Identify which cell holds the provided text, then report its [x, y] central coordinate. 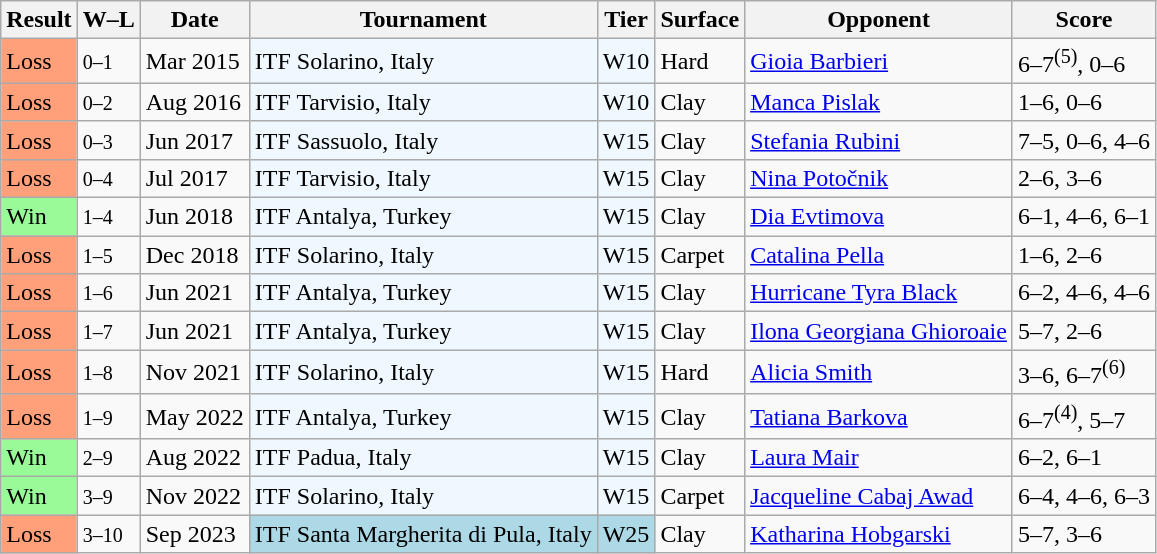
1–8 [108, 372]
6–1, 4–6, 6–1 [1084, 217]
7–5, 0–6, 4–6 [1084, 140]
2–6, 3–6 [1084, 178]
Laura Mair [879, 458]
6–7(5), 0–6 [1084, 62]
Nina Potočnik [879, 178]
Mar 2015 [194, 62]
Jacqueline Cabaj Awad [879, 496]
Catalina Pella [879, 255]
1–6 [108, 293]
Jun 2017 [194, 140]
Sep 2023 [194, 534]
Katharina Hobgarski [879, 534]
1–4 [108, 217]
Nov 2021 [194, 372]
Date [194, 20]
6–2, 6–1 [1084, 458]
Dec 2018 [194, 255]
Surface [700, 20]
0–2 [108, 102]
W25 [626, 534]
ITF Padua, Italy [423, 458]
1–5 [108, 255]
1–7 [108, 331]
Result [39, 20]
0–4 [108, 178]
5–7, 2–6 [1084, 331]
Aug 2016 [194, 102]
6–7(4), 5–7 [1084, 416]
Manca Pislak [879, 102]
Alicia Smith [879, 372]
Stefania Rubini [879, 140]
0–1 [108, 62]
3–10 [108, 534]
Nov 2022 [194, 496]
Score [1084, 20]
Aug 2022 [194, 458]
Jul 2017 [194, 178]
Opponent [879, 20]
ITF Santa Margherita di Pula, Italy [423, 534]
Tournament [423, 20]
W–L [108, 20]
Tatiana Barkova [879, 416]
6–4, 4–6, 6–3 [1084, 496]
Hurricane Tyra Black [879, 293]
May 2022 [194, 416]
3–9 [108, 496]
Gioia Barbieri [879, 62]
ITF Sassuolo, Italy [423, 140]
Tier [626, 20]
Ilona Georgiana Ghioroaie [879, 331]
2–9 [108, 458]
Dia Evtimova [879, 217]
3–6, 6–7(6) [1084, 372]
5–7, 3–6 [1084, 534]
1–6, 2–6 [1084, 255]
0–3 [108, 140]
6–2, 4–6, 4–6 [1084, 293]
1–6, 0–6 [1084, 102]
Jun 2018 [194, 217]
1–9 [108, 416]
